Output the [x, y] coordinate of the center of the cell containing the given text.  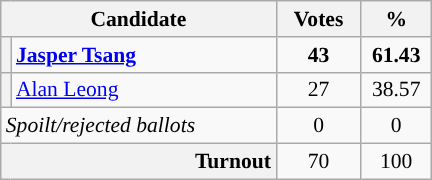
Spoilt/rejected ballots [138, 126]
Jasper Tsang [144, 55]
Turnout [138, 162]
Candidate [138, 19]
38.57 [396, 90]
70 [318, 162]
43 [318, 55]
61.43 [396, 55]
Alan Leong [144, 90]
27 [318, 90]
% [396, 19]
100 [396, 162]
Votes [318, 19]
